Return (X, Y) of the center of cell containing provided text 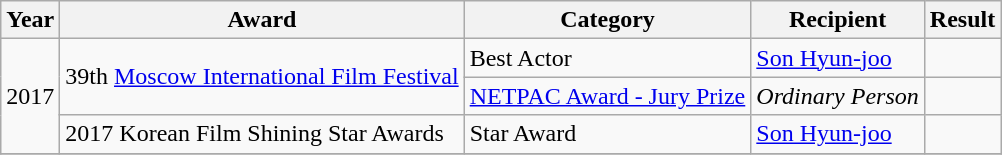
Star Award (608, 134)
Ordinary Person (838, 96)
Recipient (838, 20)
2017 Korean Film Shining Star Awards (262, 134)
NETPAC Award - Jury Prize (608, 96)
Category (608, 20)
39th Moscow International Film Festival (262, 77)
2017 (30, 96)
Best Actor (608, 58)
Result (962, 20)
Award (262, 20)
Year (30, 20)
